Extract the [X, Y] coordinate from the center of the cell holding the provided text.  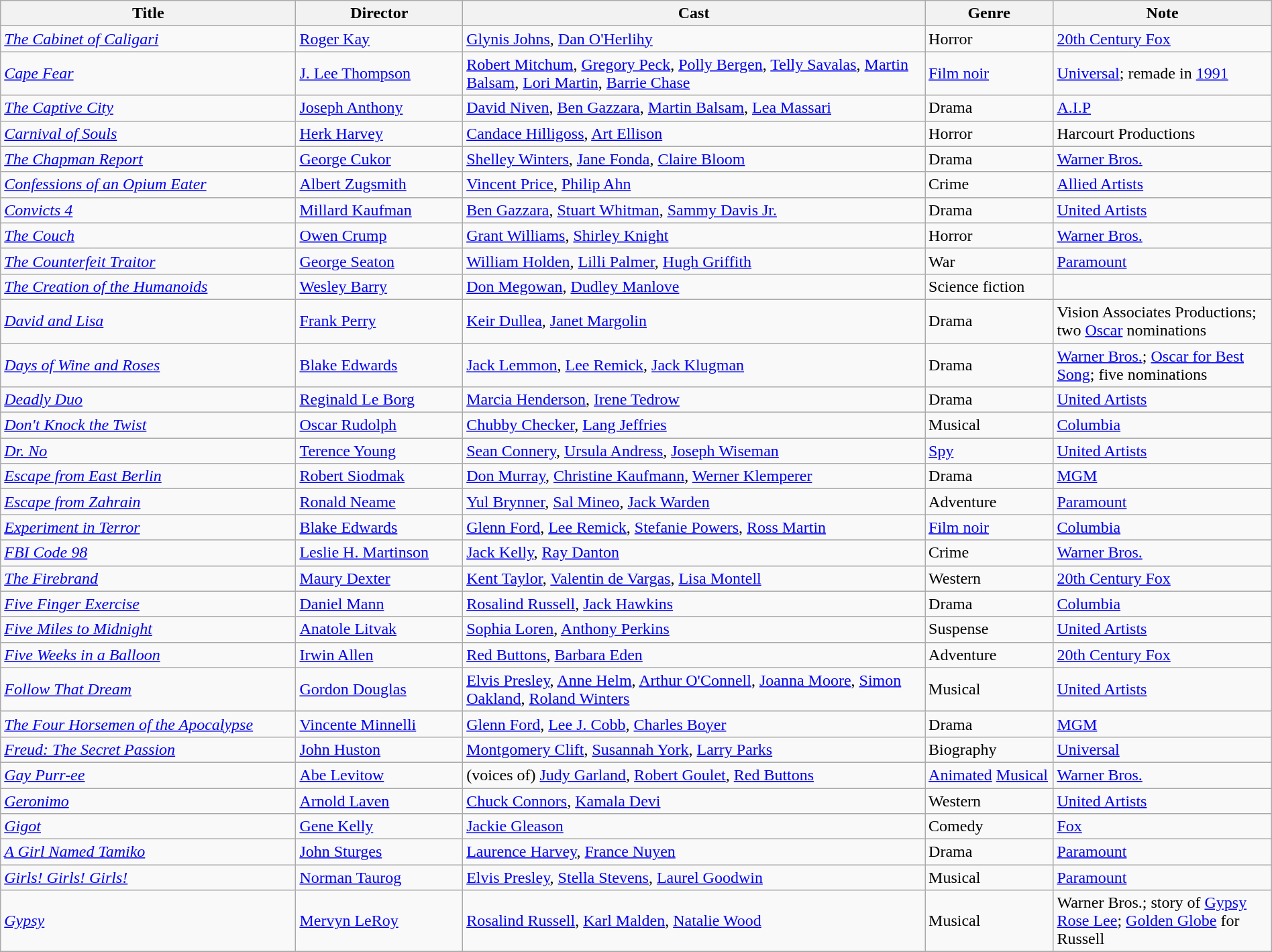
Note [1162, 13]
The Cabinet of Caligari [148, 39]
Experiment in Terror [148, 527]
Gypsy [148, 921]
J. Lee Thompson [380, 74]
Norman Taurog [380, 878]
Suspense [989, 629]
Vision Associates Productions; two Oscar nominations [1162, 321]
Jackie Gleason [694, 827]
Escape from Zahrain [148, 502]
Rosalind Russell, Jack Hawkins [694, 604]
Oscar Rudolph [380, 425]
Robert Siodmak [380, 476]
Confessions of an Opium Eater [148, 184]
Warner Bros.; story of Gypsy Rose Lee; Golden Globe for Russell [1162, 921]
Rosalind Russell, Karl Malden, Natalie Wood [694, 921]
Gigot [148, 827]
Days of Wine and Roses [148, 365]
Arnold Laven [380, 800]
Five Finger Exercise [148, 604]
Universal; remade in 1991 [1162, 74]
Harcourt Productions [1162, 134]
Escape from East Berlin [148, 476]
Joseph Anthony [380, 108]
The Counterfeit Traitor [148, 261]
Maury Dexter [380, 578]
Red Buttons, Barbara Eden [694, 655]
Science fiction [989, 286]
Keir Dullea, Janet Margolin [694, 321]
Animated Musical [989, 775]
Yul Brynner, Sal Mineo, Jack Warden [694, 502]
Anatole Litvak [380, 629]
David and Lisa [148, 321]
A Girl Named Tamiko [148, 852]
Sophia Loren, Anthony Perkins [694, 629]
Gordon Douglas [380, 690]
Daniel Mann [380, 604]
Freud: The Secret Passion [148, 749]
Convicts 4 [148, 210]
Chubby Checker, Lang Jeffries [694, 425]
Warner Bros.; Oscar for Best Song; five nominations [1162, 365]
Girls! Girls! Girls! [148, 878]
Gene Kelly [380, 827]
Montgomery Clift, Susannah York, Larry Parks [694, 749]
Gay Purr-ee [148, 775]
William Holden, Lilli Palmer, Hugh Griffith [694, 261]
Millard Kaufman [380, 210]
Vincent Price, Philip Ahn [694, 184]
Don't Knock the Twist [148, 425]
(voices of) Judy Garland, Robert Goulet, Red Buttons [694, 775]
Deadly Duo [148, 400]
Wesley Barry [380, 286]
War [989, 261]
Reginald Le Borg [380, 400]
Jack Lemmon, Lee Remick, Jack Klugman [694, 365]
Grant Williams, Shirley Knight [694, 235]
Roger Kay [380, 39]
Leslie H. Martinson [380, 553]
Albert Zugsmith [380, 184]
Dr. No [148, 451]
Five Miles to Midnight [148, 629]
Don Megowan, Dudley Manlove [694, 286]
Candace Hilligoss, Art Ellison [694, 134]
The Couch [148, 235]
David Niven, Ben Gazzara, Martin Balsam, Lea Massari [694, 108]
George Seaton [380, 261]
Allied Artists [1162, 184]
Elvis Presley, Anne Helm, Arthur O'Connell, Joanna Moore, Simon Oakland, Roland Winters [694, 690]
Kent Taylor, Valentin de Vargas, Lisa Montell [694, 578]
Shelley Winters, Jane Fonda, Claire Bloom [694, 159]
John Huston [380, 749]
George Cukor [380, 159]
John Sturges [380, 852]
Biography [989, 749]
Ronald Neame [380, 502]
Glenn Ford, Lee Remick, Stefanie Powers, Ross Martin [694, 527]
Vincente Minnelli [380, 724]
FBI Code 98 [148, 553]
Title [148, 13]
Mervyn LeRoy [380, 921]
Carnival of Souls [148, 134]
Terence Young [380, 451]
Director [380, 13]
Follow That Dream [148, 690]
Elvis Presley, Stella Stevens, Laurel Goodwin [694, 878]
Geronimo [148, 800]
Spy [989, 451]
Irwin Allen [380, 655]
Cape Fear [148, 74]
Genre [989, 13]
Don Murray, Christine Kaufmann, Werner Klemperer [694, 476]
Cast [694, 13]
Abe Levitow [380, 775]
The Four Horsemen of the Apocalypse [148, 724]
Chuck Connors, Kamala Devi [694, 800]
Robert Mitchum, Gregory Peck, Polly Bergen, Telly Savalas, Martin Balsam, Lori Martin, Barrie Chase [694, 74]
Owen Crump [380, 235]
Herk Harvey [380, 134]
Glynis Johns, Dan O'Herlihy [694, 39]
The Firebrand [148, 578]
The Captive City [148, 108]
Five Weeks in a Balloon [148, 655]
Glenn Ford, Lee J. Cobb, Charles Boyer [694, 724]
Laurence Harvey, France Nuyen [694, 852]
Comedy [989, 827]
Jack Kelly, Ray Danton [694, 553]
The Creation of the Humanoids [148, 286]
A.I.P [1162, 108]
Sean Connery, Ursula Andress, Joseph Wiseman [694, 451]
Universal [1162, 749]
Marcia Henderson, Irene Tedrow [694, 400]
Ben Gazzara, Stuart Whitman, Sammy Davis Jr. [694, 210]
The Chapman Report [148, 159]
Frank Perry [380, 321]
Fox [1162, 827]
